For the text-containing cell, return its midpoint in [X, Y] coordinate format. 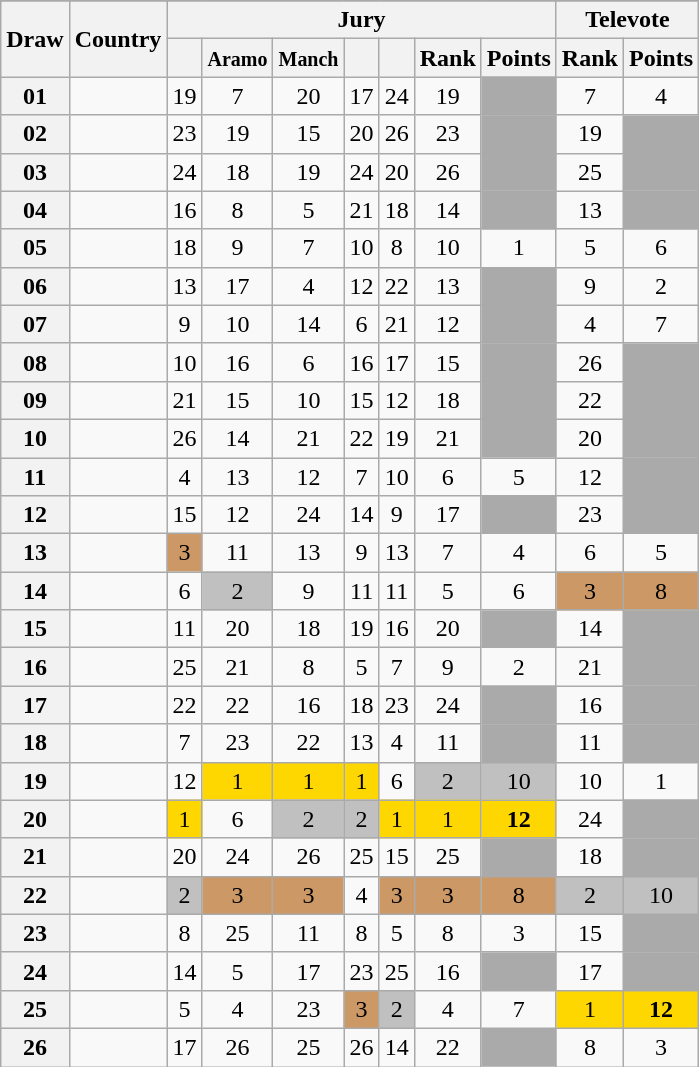
Draw [35, 39]
07 [35, 324]
09 [35, 400]
05 [35, 248]
01 [35, 96]
06 [35, 286]
02 [35, 134]
04 [35, 210]
Televote [627, 20]
Country [118, 39]
Jury [362, 20]
Aramo [238, 58]
03 [35, 172]
Manch [308, 58]
08 [35, 362]
